Pinpoint the cell where the given text exists, returning its (X, Y) midpoint coordinate. 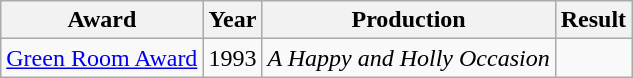
A Happy and Holly Occasion (408, 58)
Year (232, 20)
Production (408, 20)
Green Room Award (102, 58)
1993 (232, 58)
Result (593, 20)
Award (102, 20)
